For the text-containing cell, return its midpoint in [X, Y] coordinate format. 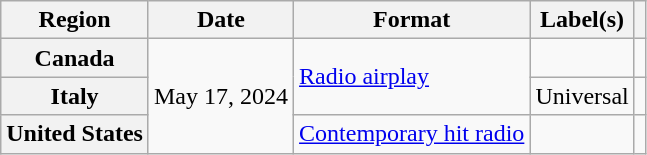
Italy [75, 96]
Region [75, 20]
Canada [75, 58]
Date [220, 20]
United States [75, 134]
May 17, 2024 [220, 96]
Contemporary hit radio [412, 134]
Radio airplay [412, 77]
Label(s) [582, 20]
Format [412, 20]
Universal [582, 96]
